From the cell containing the given text, extract its center point as (x, y) coordinate. 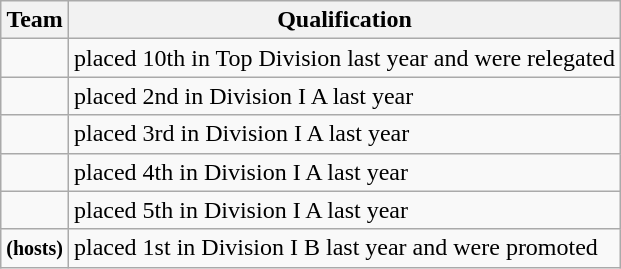
placed 3rd in Division I A last year (344, 134)
(hosts) (35, 248)
placed 1st in Division I B last year and were promoted (344, 248)
placed 5th in Division I A last year (344, 210)
Qualification (344, 20)
placed 10th in Top Division last year and were relegated (344, 58)
Team (35, 20)
placed 4th in Division I A last year (344, 172)
placed 2nd in Division I A last year (344, 96)
